Identify which cell holds the provided text, then report its (X, Y) central coordinate. 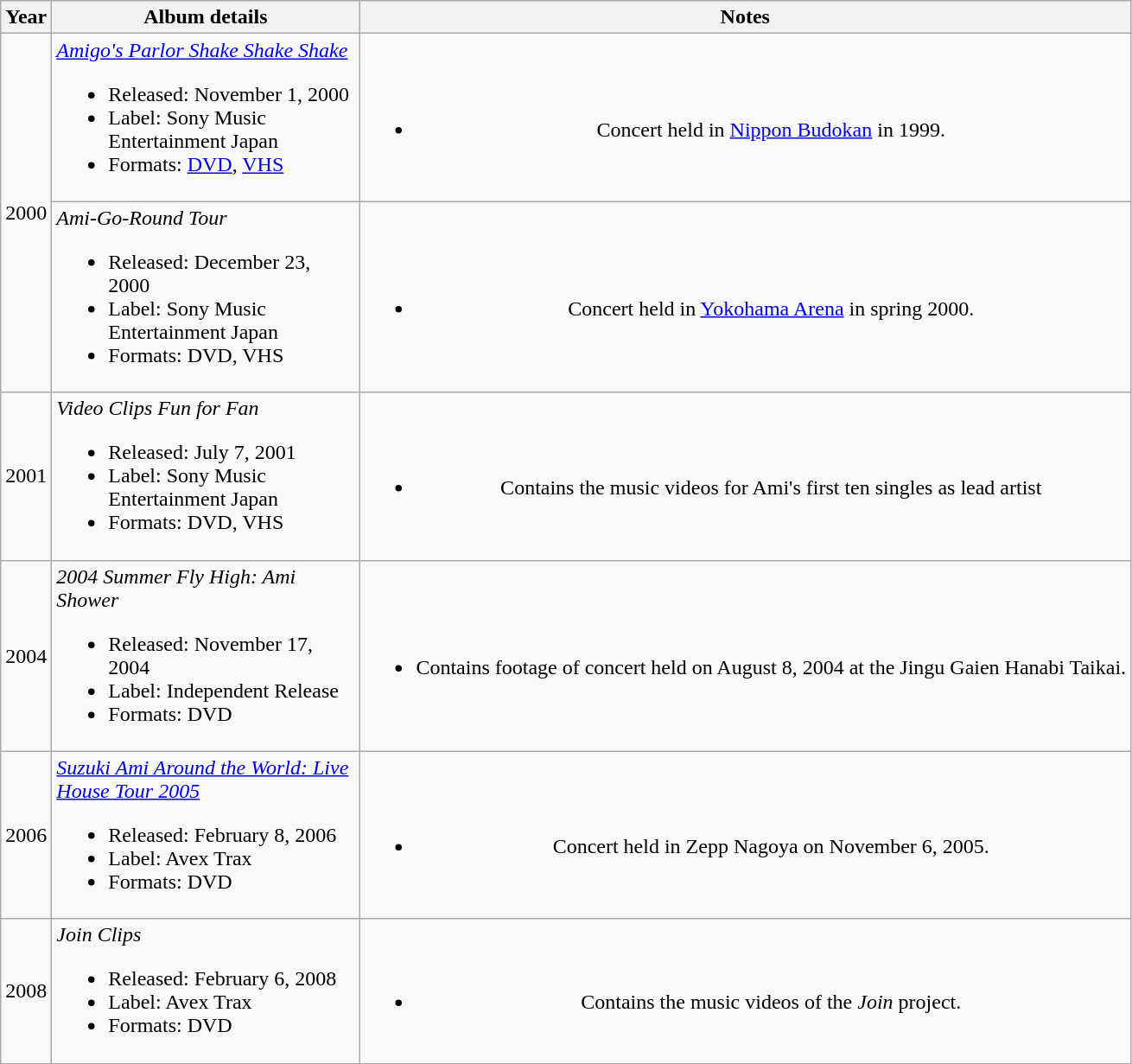
Video Clips Fun for FanReleased: July 7, 2001Label: Sony Music Entertainment JapanFormats: DVD, VHS (206, 476)
Concert held in Zepp Nagoya on November 6, 2005. (745, 835)
Album details (206, 17)
2008 (26, 991)
Concert held in Yokohama Arena in spring 2000. (745, 297)
2001 (26, 476)
Notes (745, 17)
Concert held in Nippon Budokan in 1999. (745, 118)
2000 (26, 213)
Join ClipsReleased: February 6, 2008Label: Avex TraxFormats: DVD (206, 991)
Suzuki Ami Around the World: Live House Tour 2005Released: February 8, 2006Label: Avex TraxFormats: DVD (206, 835)
Contains footage of concert held on August 8, 2004 at the Jingu Gaien Hanabi Taikai. (745, 655)
Year (26, 17)
2006 (26, 835)
Contains the music videos for Ami's first ten singles as lead artist (745, 476)
Ami-Go-Round TourReleased: December 23, 2000Label: Sony Music Entertainment JapanFormats: DVD, VHS (206, 297)
Amigo's Parlor Shake Shake ShakeReleased: November 1, 2000Label: Sony Music Entertainment JapanFormats: DVD, VHS (206, 118)
2004 Summer Fly High: Ami ShowerReleased: November 17, 2004Label: Independent ReleaseFormats: DVD (206, 655)
Contains the music videos of the Join project. (745, 991)
2004 (26, 655)
